Return (x, y) of the center of cell containing provided text 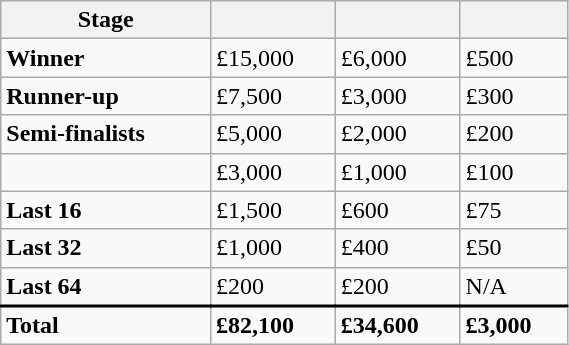
Semi-finalists (106, 134)
£1,500 (274, 210)
Winner (106, 58)
£6,000 (398, 58)
£100 (514, 172)
Runner-up (106, 96)
Last 64 (106, 286)
£2,000 (398, 134)
Last 32 (106, 248)
£7,500 (274, 96)
£300 (514, 96)
N/A (514, 286)
£82,100 (274, 326)
£500 (514, 58)
£400 (398, 248)
£600 (398, 210)
Stage (106, 20)
£5,000 (274, 134)
£50 (514, 248)
Last 16 (106, 210)
Total (106, 326)
£15,000 (274, 58)
£75 (514, 210)
£34,600 (398, 326)
